Locate the cell with the specified text and output its [X, Y] center coordinate. 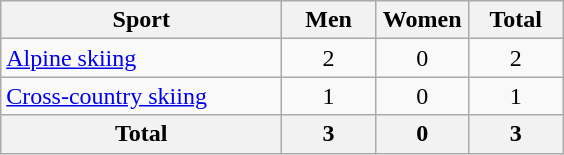
Sport [142, 20]
Cross-country skiing [142, 96]
Women [422, 20]
Alpine skiing [142, 58]
Men [329, 20]
